Identify which cell holds the provided text, then report its [X, Y] central coordinate. 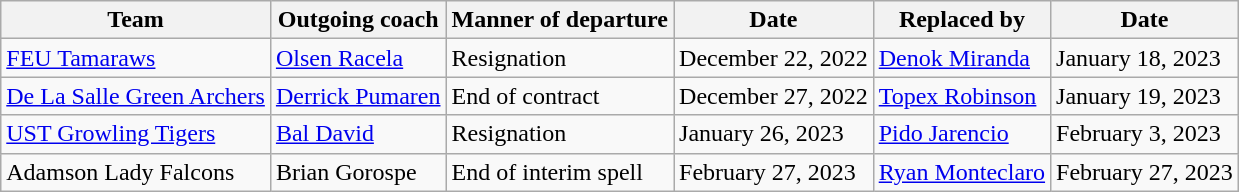
Denok Miranda [962, 58]
February 3, 2023 [1145, 134]
Outgoing coach [358, 20]
Adamson Lady Falcons [136, 172]
Team [136, 20]
Bal David [358, 134]
End of interim spell [560, 172]
Topex Robinson [962, 96]
De La Salle Green Archers [136, 96]
January 19, 2023 [1145, 96]
UST Growling Tigers [136, 134]
January 18, 2023 [1145, 58]
End of contract [560, 96]
January 26, 2023 [774, 134]
Olsen Racela [358, 58]
Pido Jarencio [962, 134]
Brian Gorospe [358, 172]
December 22, 2022 [774, 58]
Manner of departure [560, 20]
Replaced by [962, 20]
December 27, 2022 [774, 96]
Ryan Monteclaro [962, 172]
Derrick Pumaren [358, 96]
FEU Tamaraws [136, 58]
